For the text-containing cell, return its midpoint in (x, y) coordinate format. 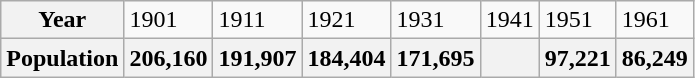
1911 (258, 20)
Population (62, 58)
97,221 (578, 58)
1921 (346, 20)
206,160 (168, 58)
1931 (436, 20)
Year (62, 20)
191,907 (258, 58)
1961 (654, 20)
1901 (168, 20)
86,249 (654, 58)
1951 (578, 20)
171,695 (436, 58)
184,404 (346, 58)
1941 (510, 20)
